Capture the cell that displays the provided text and extract its (x, y) central coordinate. 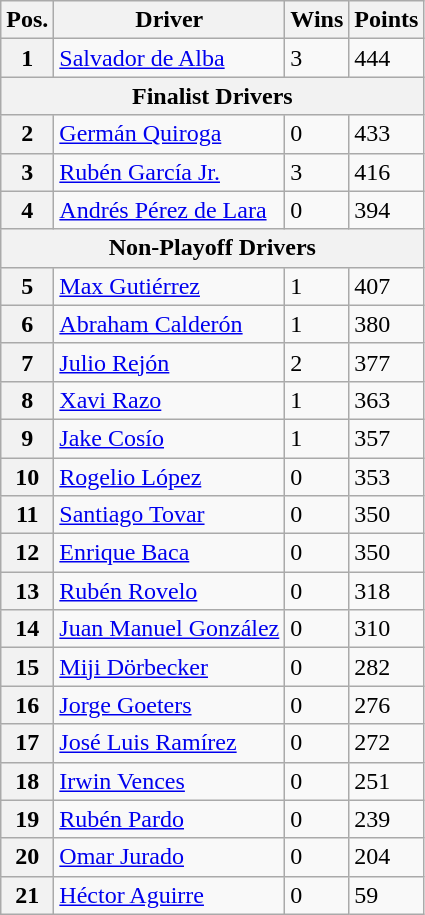
Rogelio López (170, 477)
Rubén Rovelo (170, 591)
11 (28, 515)
5 (28, 286)
Salvador de Alba (170, 58)
Non-Playoff Drivers (212, 248)
Juan Manuel González (170, 629)
20 (28, 857)
433 (386, 134)
204 (386, 857)
251 (386, 781)
363 (386, 400)
Irwin Vences (170, 781)
239 (386, 819)
416 (386, 172)
Finalist Drivers (212, 96)
8 (28, 400)
407 (386, 286)
Germán Quiroga (170, 134)
Wins (317, 20)
Max Gutiérrez (170, 286)
Jorge Goeters (170, 705)
15 (28, 667)
318 (386, 591)
59 (386, 895)
16 (28, 705)
Rubén García Jr. (170, 172)
Jake Cosío (170, 438)
13 (28, 591)
Julio Rejón (170, 362)
Driver (170, 20)
Héctor Aguirre (170, 895)
6 (28, 324)
José Luis Ramírez (170, 743)
357 (386, 438)
21 (28, 895)
272 (386, 743)
380 (386, 324)
282 (386, 667)
377 (386, 362)
7 (28, 362)
Omar Jurado (170, 857)
Rubén Pardo (170, 819)
Enrique Baca (170, 553)
394 (386, 210)
444 (386, 58)
12 (28, 553)
14 (28, 629)
4 (28, 210)
276 (386, 705)
18 (28, 781)
310 (386, 629)
Points (386, 20)
10 (28, 477)
Pos. (28, 20)
Abraham Calderón (170, 324)
9 (28, 438)
Miji Dörbecker (170, 667)
Xavi Razo (170, 400)
19 (28, 819)
17 (28, 743)
Andrés Pérez de Lara (170, 210)
Santiago Tovar (170, 515)
353 (386, 477)
